Pinpoint the cell where the given text exists, returning its (X, Y) midpoint coordinate. 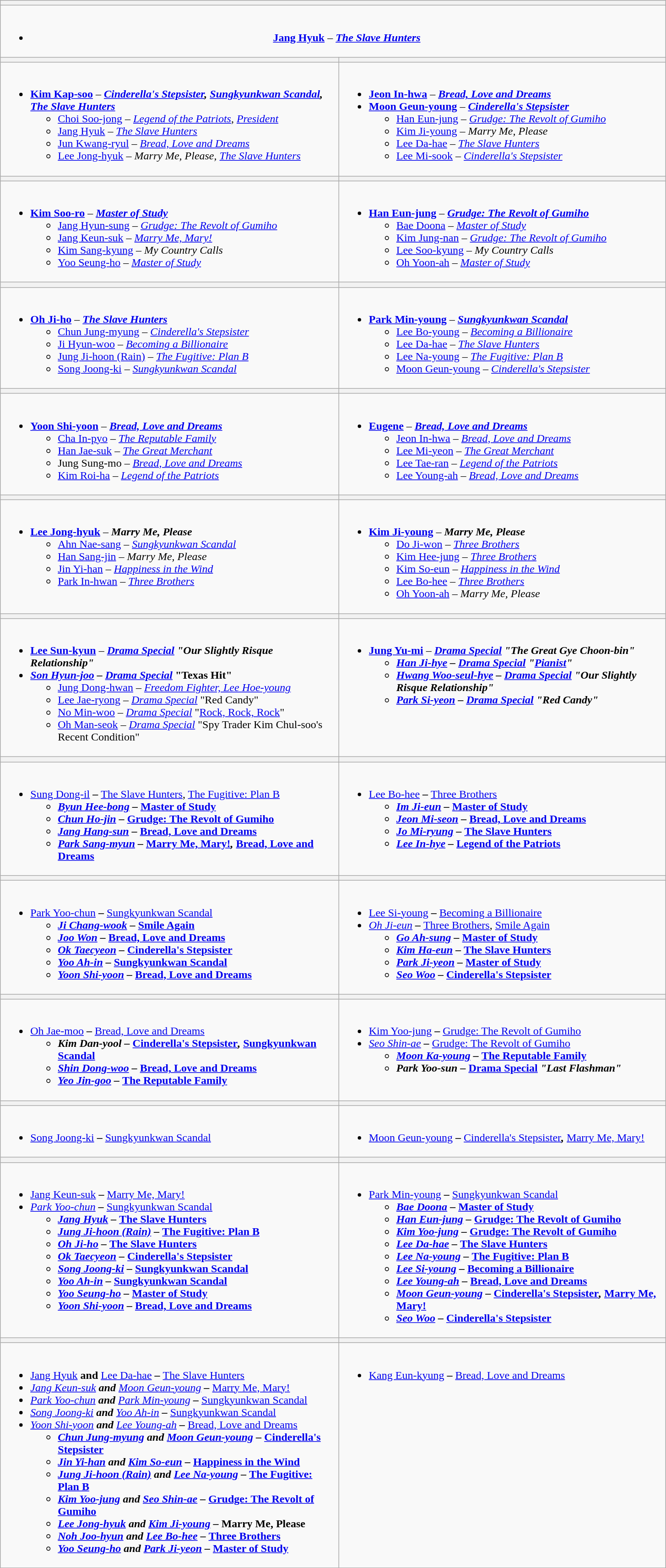
Kang Eun-kyung – Bread, Love and Dreams (502, 1455)
Song Joong-ki – Sungkyunkwan Scandal (170, 1131)
Moon Geun-young – Cinderella's Stepsister, Marry Me, Mary! (502, 1131)
Jang Hyuk – The Slave Hunters (333, 31)
